Return [x, y] of the center of cell containing provided text 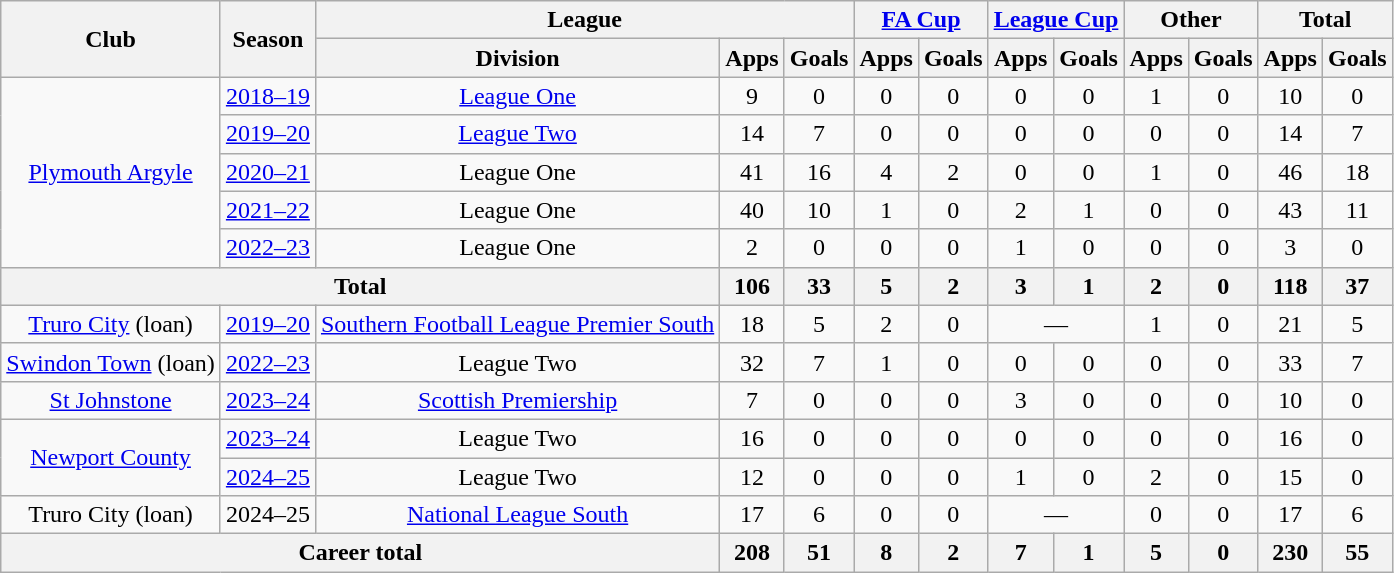
11 [1357, 210]
4 [886, 172]
8 [886, 553]
Season [268, 39]
Other [1191, 20]
118 [1290, 286]
2020–21 [268, 172]
9 [752, 96]
Newport County [111, 457]
12 [752, 477]
League Cup [1056, 20]
55 [1357, 553]
208 [752, 553]
Plymouth Argyle [111, 172]
43 [1290, 210]
41 [752, 172]
League [584, 20]
National League South [517, 515]
2021–22 [268, 210]
15 [1290, 477]
37 [1357, 286]
51 [819, 553]
Swindon Town (loan) [111, 362]
Division [517, 58]
St Johnstone [111, 400]
Scottish Premiership [517, 400]
Career total [360, 553]
21 [1290, 324]
46 [1290, 172]
106 [752, 286]
Southern Football League Premier South [517, 324]
2018–19 [268, 96]
40 [752, 210]
230 [1290, 553]
32 [752, 362]
Club [111, 39]
FA Cup [921, 20]
